Scan for the cell matching the given text and deliver its [X, Y] coordinate at center. 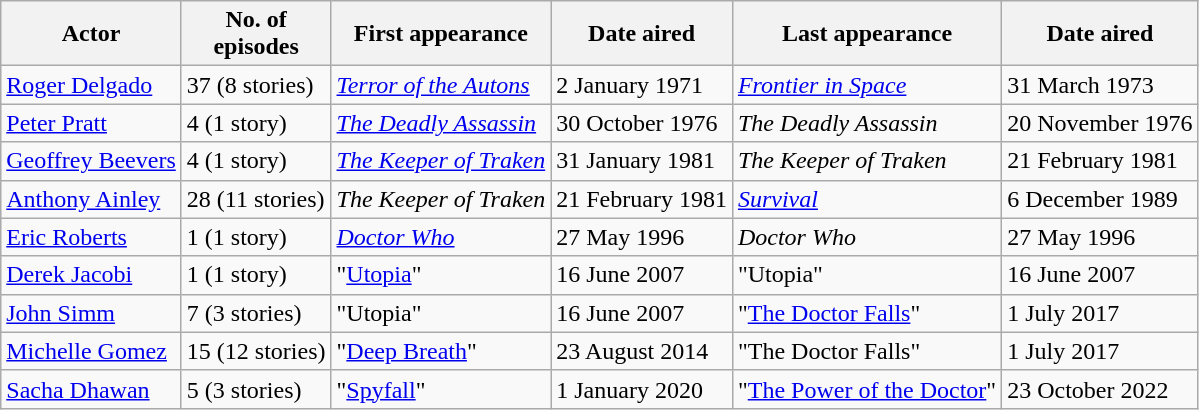
Actor [92, 34]
Derek Jacobi [92, 275]
6 December 1989 [1100, 199]
1 January 2020 [642, 389]
23 August 2014 [642, 351]
31 January 1981 [642, 161]
Sacha Dhawan [92, 389]
Anthony Ainley [92, 199]
23 October 2022 [1100, 389]
31 March 1973 [1100, 85]
15 (12 stories) [256, 351]
"Deep Breath" [441, 351]
30 October 1976 [642, 123]
"Spyfall" [441, 389]
20 November 1976 [1100, 123]
Terror of the Autons [441, 85]
No. ofepisodes [256, 34]
Peter Pratt [92, 123]
2 January 1971 [642, 85]
First appearance [441, 34]
Geoffrey Beevers [92, 161]
Roger Delgado [92, 85]
Frontier in Space [866, 85]
Last appearance [866, 34]
John Simm [92, 313]
"The Power of the Doctor" [866, 389]
37 (8 stories) [256, 85]
28 (11 stories) [256, 199]
5 (3 stories) [256, 389]
Michelle Gomez [92, 351]
Survival [866, 199]
7 (3 stories) [256, 313]
Eric Roberts [92, 237]
